Output the (X, Y) coordinate of the center of the cell containing the given text.  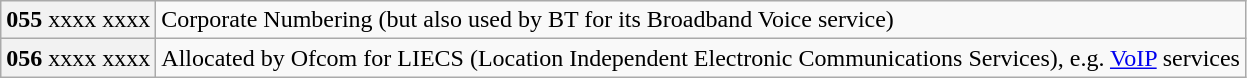
Allocated by Ofcom for LIECS (Location Independent Electronic Communications Services), e.g. VoIP services (701, 58)
056 xxxx xxxx (78, 58)
Corporate Numbering (but also used by BT for its Broadband Voice service) (701, 20)
055 xxxx xxxx (78, 20)
